Output the (x, y) coordinate of the center of the cell containing the given text.  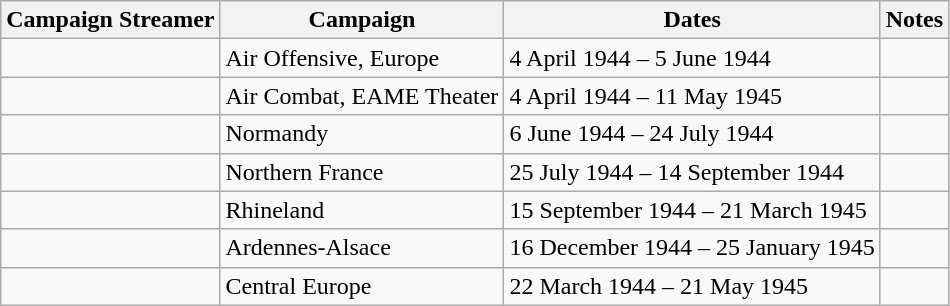
4 April 1944 – 11 May 1945 (692, 96)
Northern France (362, 172)
Campaign (362, 20)
Air Offensive, Europe (362, 58)
Normandy (362, 134)
Air Combat, EAME Theater (362, 96)
Central Europe (362, 286)
15 September 1944 – 21 March 1945 (692, 210)
6 June 1944 – 24 July 1944 (692, 134)
Rhineland (362, 210)
22 March 1944 – 21 May 1945 (692, 286)
Notes (914, 20)
4 April 1944 – 5 June 1944 (692, 58)
Dates (692, 20)
16 December 1944 – 25 January 1945 (692, 248)
Ardennes-Alsace (362, 248)
25 July 1944 – 14 September 1944 (692, 172)
Campaign Streamer (110, 20)
